Scan for the cell matching the given text and deliver its [x, y] coordinate at center. 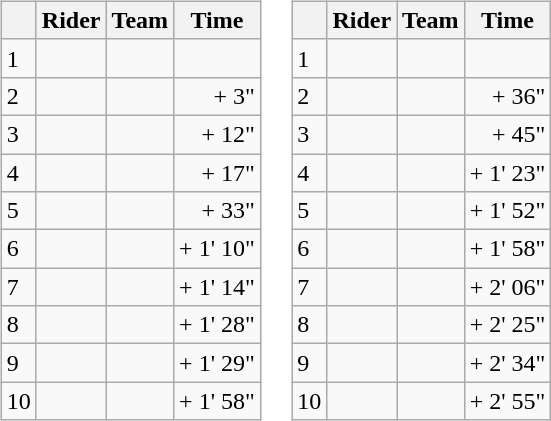
+ 1' 14" [218, 287]
+ 36" [508, 96]
+ 1' 10" [218, 249]
+ 33" [218, 211]
+ 12" [218, 134]
+ 2' 25" [508, 325]
+ 2' 55" [508, 401]
+ 1' 52" [508, 211]
+ 1' 28" [218, 325]
+ 17" [218, 173]
+ 2' 34" [508, 363]
+ 2' 06" [508, 287]
+ 3" [218, 96]
+ 1' 23" [508, 173]
+ 1' 29" [218, 363]
+ 45" [508, 134]
